Output the [X, Y] coordinate of the center of the cell containing the given text.  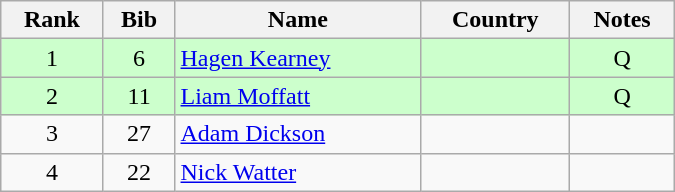
Nick Watter [298, 172]
Country [496, 20]
Adam Dickson [298, 134]
4 [52, 172]
2 [52, 96]
Hagen Kearney [298, 58]
6 [139, 58]
27 [139, 134]
Bib [139, 20]
11 [139, 96]
Notes [622, 20]
Liam Moffatt [298, 96]
Rank [52, 20]
3 [52, 134]
1 [52, 58]
Name [298, 20]
22 [139, 172]
